Determine the [x, y] coordinate at the center of the cell enclosing the given text.  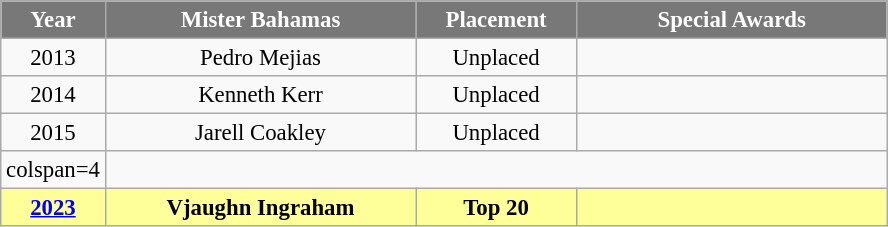
Placement [496, 20]
2013 [53, 58]
Pedro Mejias [260, 58]
Top 20 [496, 208]
Vjaughn Ingraham [260, 208]
2015 [53, 133]
Year [53, 20]
Kenneth Kerr [260, 95]
2023 [53, 208]
Jarell Coakley [260, 133]
Special Awards [732, 20]
colspan=4 [53, 170]
2014 [53, 95]
Mister Bahamas [260, 20]
